Scan for the cell matching the given text and deliver its [x, y] coordinate at center. 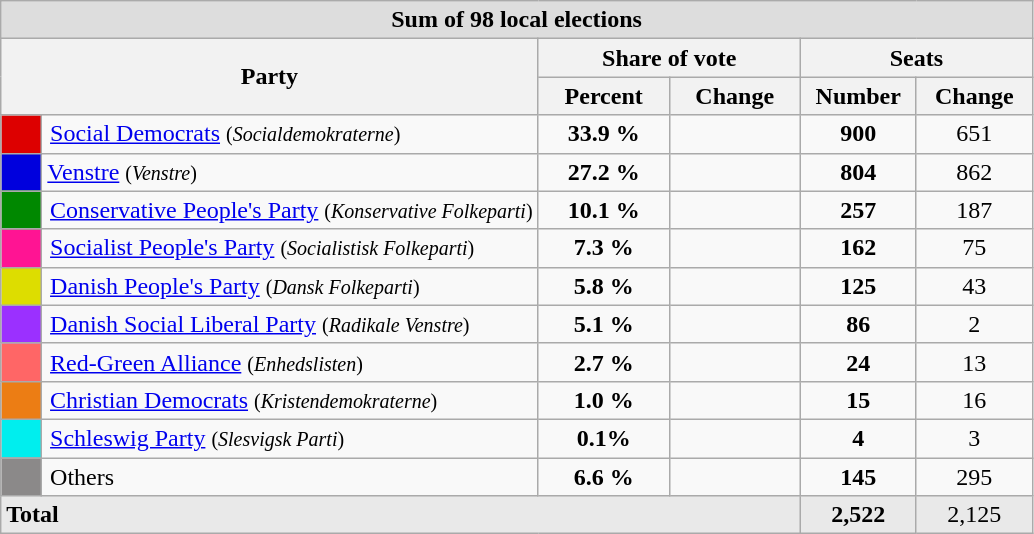
16 [974, 400]
Danish People's Party (Dansk Folkeparti) [290, 286]
295 [974, 477]
Christian Democrats (Kristendemokraterne) [290, 400]
162 [858, 248]
651 [974, 134]
Share of vote [669, 58]
257 [858, 210]
3 [974, 438]
Others [290, 477]
Socialist People's Party (Socialistisk Folkeparti) [290, 248]
862 [974, 172]
Venstre (Venstre) [290, 172]
2.7 % [604, 362]
2,125 [974, 515]
24 [858, 362]
Danish Social Liberal Party (Radikale Venstre) [290, 324]
7.3 % [604, 248]
804 [858, 172]
Conservative People's Party (Konservative Folkeparti) [290, 210]
Seats [916, 58]
Number [858, 96]
2 [974, 324]
6.6 % [604, 477]
187 [974, 210]
27.2 % [604, 172]
125 [858, 286]
Social Democrats (Socialdemokraterne) [290, 134]
43 [974, 286]
Sum of 98 local elections [517, 20]
Total [401, 515]
Schleswig Party (Slesvigsk Parti) [290, 438]
145 [858, 477]
Percent [604, 96]
5.1 % [604, 324]
10.1 % [604, 210]
2,522 [858, 515]
1.0 % [604, 400]
13 [974, 362]
33.9 % [604, 134]
15 [858, 400]
900 [858, 134]
0.1% [604, 438]
Red-Green Alliance (Enhedslisten) [290, 362]
4 [858, 438]
86 [858, 324]
5.8 % [604, 286]
75 [974, 248]
Party [270, 77]
